Return the [x, y] coordinate for the center point of the cell that contains the specified text.  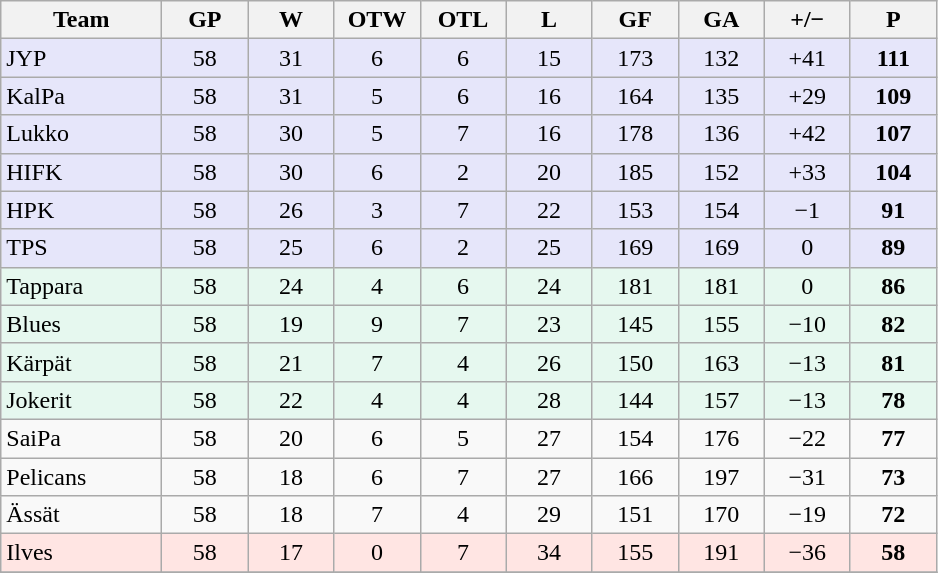
164 [635, 96]
157 [721, 400]
GP [205, 20]
OTW [377, 20]
163 [721, 362]
W [291, 20]
+29 [807, 96]
−1 [807, 210]
L [549, 20]
JYP [82, 58]
23 [549, 324]
GF [635, 20]
132 [721, 58]
109 [893, 96]
111 [893, 58]
107 [893, 134]
GA [721, 20]
178 [635, 134]
Jokerit [82, 400]
153 [635, 210]
+/− [807, 20]
170 [721, 515]
185 [635, 172]
Team [82, 20]
166 [635, 477]
Kärpät [82, 362]
P [893, 20]
Blues [82, 324]
89 [893, 248]
173 [635, 58]
136 [721, 134]
9 [377, 324]
−22 [807, 438]
150 [635, 362]
Lukko [82, 134]
TPS [82, 248]
19 [291, 324]
135 [721, 96]
Ässät [82, 515]
72 [893, 515]
Pelicans [82, 477]
SaiPa [82, 438]
82 [893, 324]
−31 [807, 477]
151 [635, 515]
152 [721, 172]
+33 [807, 172]
−19 [807, 515]
28 [549, 400]
91 [893, 210]
+41 [807, 58]
104 [893, 172]
+42 [807, 134]
86 [893, 286]
−10 [807, 324]
KalPa [82, 96]
29 [549, 515]
81 [893, 362]
34 [549, 553]
3 [377, 210]
197 [721, 477]
73 [893, 477]
77 [893, 438]
191 [721, 553]
15 [549, 58]
144 [635, 400]
176 [721, 438]
OTL [463, 20]
−36 [807, 553]
Ilves [82, 553]
17 [291, 553]
78 [893, 400]
21 [291, 362]
HIFK [82, 172]
145 [635, 324]
HPK [82, 210]
Tappara [82, 286]
